Search for the cell housing the specified text and yield its (X, Y) center coordinate. 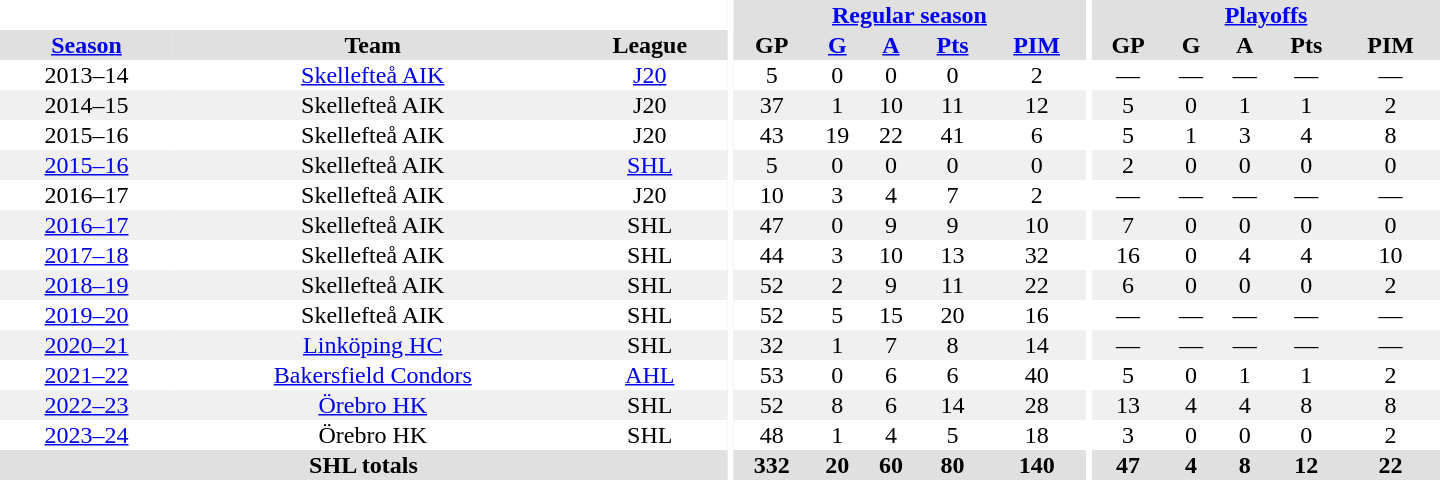
140 (1036, 465)
Bakersfield Condors (373, 375)
2019–20 (86, 315)
53 (772, 375)
2014–15 (86, 105)
2018–19 (86, 285)
332 (772, 465)
AHL (650, 375)
2013–14 (86, 75)
40 (1036, 375)
60 (891, 465)
Linköping HC (373, 345)
48 (772, 435)
Regular season (910, 15)
Team (373, 45)
Playoffs (1266, 15)
15 (891, 315)
2022–23 (86, 405)
League (650, 45)
43 (772, 135)
2021–22 (86, 375)
19 (837, 135)
2023–24 (86, 435)
28 (1036, 405)
80 (953, 465)
2020–21 (86, 345)
SHL totals (364, 465)
41 (953, 135)
2017–18 (86, 255)
18 (1036, 435)
Season (86, 45)
37 (772, 105)
44 (772, 255)
